Pinpoint the cell where the given text exists, returning its (X, Y) midpoint coordinate. 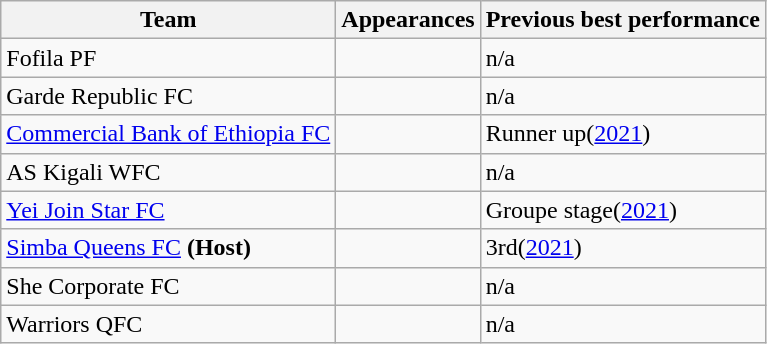
She Corporate FC (168, 286)
Appearances (408, 20)
Commercial Bank of Ethiopia FC (168, 134)
Groupe stage(2021) (622, 210)
Fofila PF (168, 58)
3rd(2021) (622, 248)
Garde Republic FC (168, 96)
AS Kigali WFC (168, 172)
Team (168, 20)
Runner up(2021) (622, 134)
Simba Queens FC (Host) (168, 248)
Yei Join Star FC (168, 210)
Previous best performance (622, 20)
Warriors QFC (168, 324)
